Scan for the cell matching the given text and deliver its [x, y] coordinate at center. 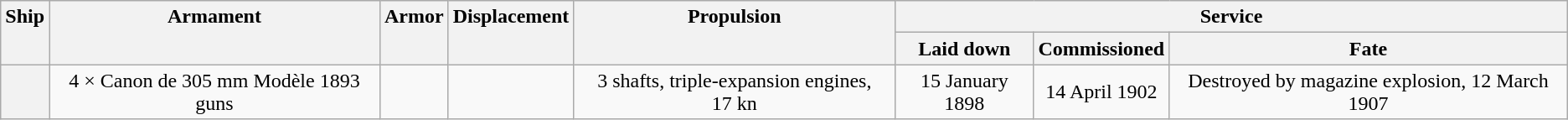
Ship [25, 33]
4 × Canon de 305 mm Modèle 1893 guns [214, 92]
15 January 1898 [965, 92]
14 April 1902 [1101, 92]
Armament [214, 33]
Armor [414, 33]
Service [1231, 17]
Laid down [965, 49]
Destroyed by magazine explosion, 12 March 1907 [1369, 92]
Fate [1369, 49]
Commissioned [1101, 49]
Displacement [511, 33]
3 shafts, triple-expansion engines, 17 kn [735, 92]
Propulsion [735, 33]
